Output the (X, Y) coordinate of the center of the cell containing the given text.  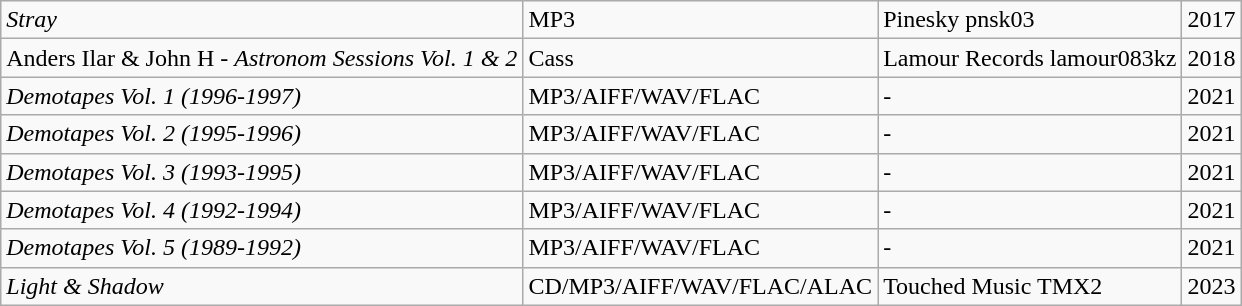
CD/MP3/AIFF/WAV/FLAC/ALAC (700, 286)
2017 (1212, 20)
Lamour Records lamour083kz (1030, 58)
Demotapes Vol. 4 (1992-1994) (262, 210)
Stray (262, 20)
Demotapes Vol. 3 (1993-1995) (262, 172)
Anders Ilar & John H - Astronom Sessions Vol. 1 & 2 (262, 58)
2023 (1212, 286)
Pinesky pnsk03 (1030, 20)
Demotapes Vol. 1 (1996-1997) (262, 96)
Demotapes Vol. 2 (1995-1996) (262, 134)
Light & Shadow (262, 286)
2018 (1212, 58)
Cass (700, 58)
Touched Music TMX2 (1030, 286)
MP3 (700, 20)
Demotapes Vol. 5 (1989-1992) (262, 248)
